Find where the given text appears and provide that cell's center as (x, y) coordinate. 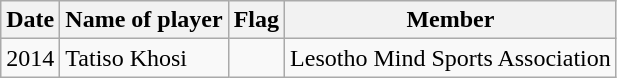
Lesotho Mind Sports Association (451, 58)
Date (30, 20)
Flag (256, 20)
Member (451, 20)
Tatiso Khosi (144, 58)
Name of player (144, 20)
2014 (30, 58)
